Identify which cell holds the provided text, then report its [x, y] central coordinate. 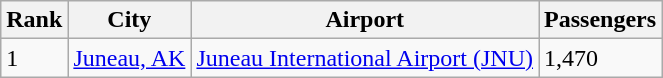
1,470 [600, 58]
Rank [34, 20]
City [130, 20]
Juneau, AK [130, 58]
Passengers [600, 20]
1 [34, 58]
Juneau International Airport (JNU) [365, 58]
Airport [365, 20]
